Output the [X, Y] coordinate of the center of the cell containing the given text.  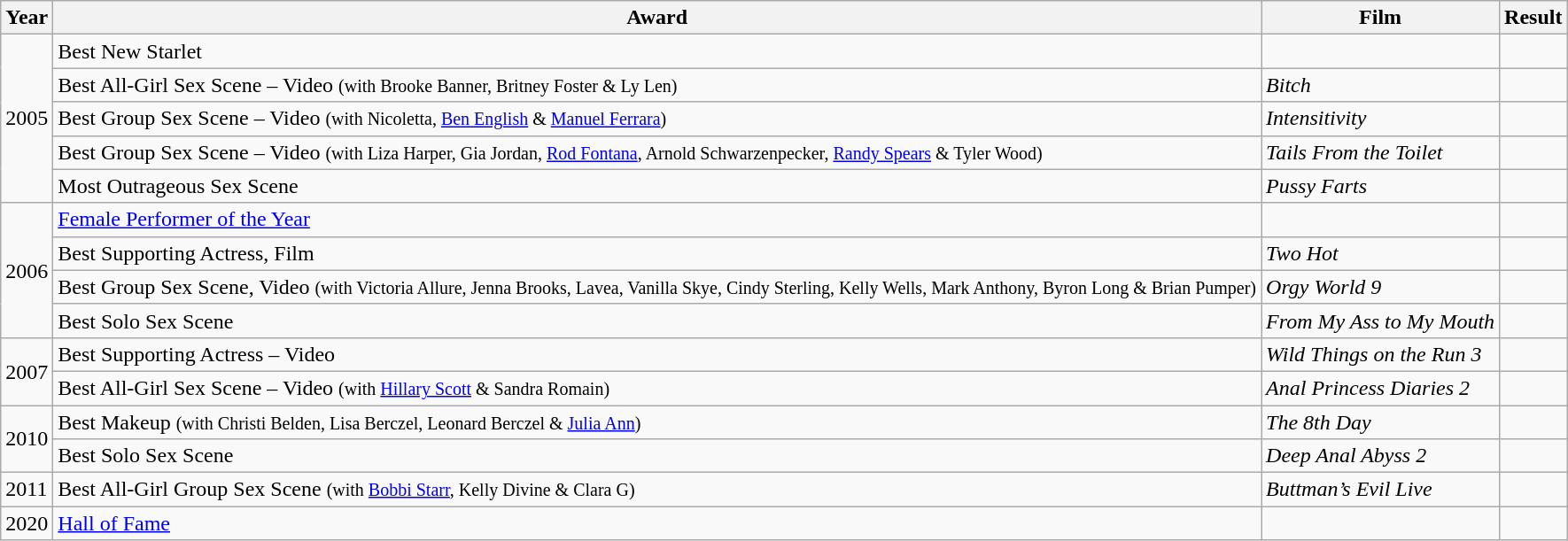
2007 [27, 371]
Best All-Girl Group Sex Scene (with Bobbi Starr, Kelly Divine & Clara G) [657, 490]
2011 [27, 490]
From My Ass to My Mouth [1380, 321]
2006 [27, 270]
Buttman’s Evil Live [1380, 490]
Award [657, 18]
Wild Things on the Run 3 [1380, 354]
Pussy Farts [1380, 186]
Hall of Fame [657, 523]
The 8th Day [1380, 422]
Female Performer of the Year [657, 220]
Bitch [1380, 85]
Most Outrageous Sex Scene [657, 186]
Result [1533, 18]
Best Supporting Actress – Video [657, 354]
Intensitivity [1380, 119]
Tails From the Toilet [1380, 152]
Best All-Girl Sex Scene – Video (with Brooke Banner, Britney Foster & Ly Len) [657, 85]
Best Group Sex Scene – Video (with Liza Harper, Gia Jordan, Rod Fontana, Arnold Schwarzenpecker, Randy Spears & Tyler Wood) [657, 152]
Anal Princess Diaries 2 [1380, 388]
Year [27, 18]
Deep Anal Abyss 2 [1380, 456]
Best Makeup (with Christi Belden, Lisa Berczel, Leonard Berczel & Julia Ann) [657, 422]
Film [1380, 18]
Best New Starlet [657, 51]
Two Hot [1380, 253]
Best All-Girl Sex Scene – Video (with Hillary Scott & Sandra Romain) [657, 388]
Orgy World 9 [1380, 287]
Best Supporting Actress, Film [657, 253]
Best Group Sex Scene – Video (with Nicoletta, Ben English & Manuel Ferrara) [657, 119]
2010 [27, 439]
2020 [27, 523]
2005 [27, 119]
